Detect which cell encompasses the target text, then output its [x, y] center coordinate. 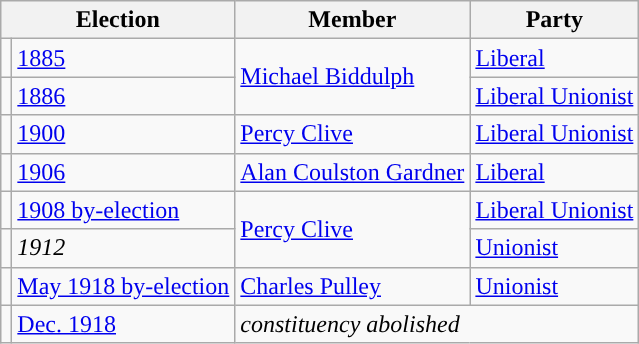
1906 [124, 172]
Alan Coulston Gardner [352, 172]
1912 [124, 248]
Party [554, 20]
constituency abolished [437, 324]
1908 by-election [124, 210]
Dec. 1918 [124, 324]
1900 [124, 134]
1885 [124, 58]
Michael Biddulph [352, 77]
Member [352, 20]
May 1918 by-election [124, 286]
Charles Pulley [352, 286]
1886 [124, 96]
Election [118, 20]
